Search for the cell housing the specified text and yield its (x, y) center coordinate. 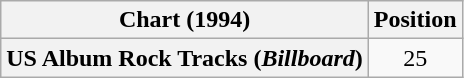
Chart (1994) (185, 20)
US Album Rock Tracks (Billboard) (185, 58)
Position (415, 20)
25 (415, 58)
